Output the [x, y] coordinate of the center of the cell containing the given text.  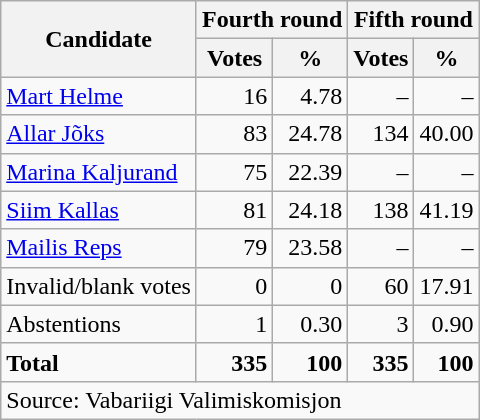
22.39 [310, 172]
24.78 [310, 134]
Mailis Reps [99, 248]
Siim Kallas [99, 210]
Candidate [99, 39]
Marina Kaljurand [99, 172]
40.00 [446, 134]
Fifth round [414, 20]
41.19 [446, 210]
23.58 [310, 248]
17.91 [446, 286]
83 [234, 134]
4.78 [310, 96]
60 [381, 286]
0.90 [446, 324]
81 [234, 210]
16 [234, 96]
0.30 [310, 324]
1 [234, 324]
134 [381, 134]
Source: Vabariigi Valimiskomisjon [240, 400]
24.18 [310, 210]
Abstentions [99, 324]
Invalid/blank votes [99, 286]
Mart Helme [99, 96]
75 [234, 172]
3 [381, 324]
Allar Jõks [99, 134]
Fourth round [272, 20]
Total [99, 362]
79 [234, 248]
138 [381, 210]
